Determine the (x, y) coordinate at the center of the cell enclosing the given text.  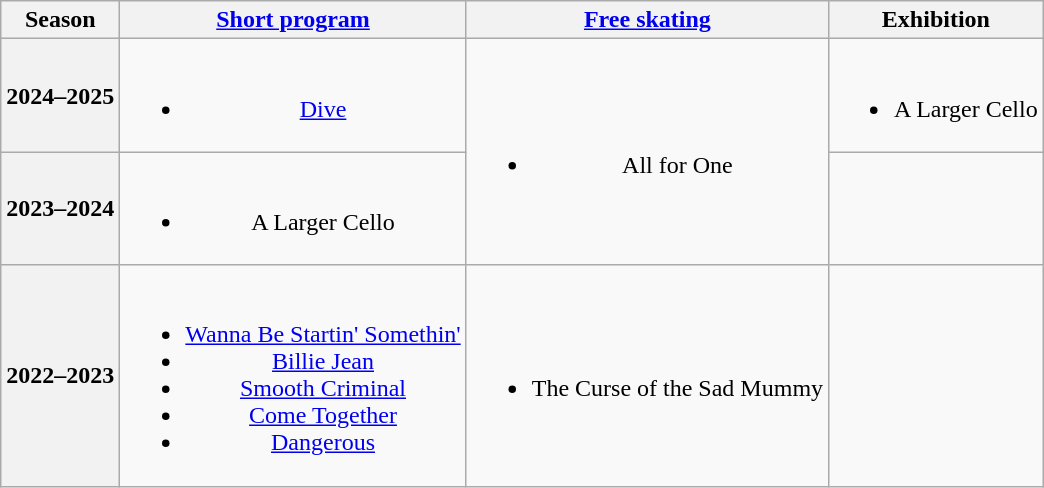
Season (60, 20)
Wanna Be Startin' Somethin'Billie JeanSmooth CriminalCome TogetherDangerous (293, 376)
2022–2023 (60, 376)
Short program (293, 20)
Free skating (647, 20)
All for One (647, 152)
Exhibition (936, 20)
2024–2025 (60, 96)
The Curse of the Sad Mummy (647, 376)
Dive (293, 96)
2023–2024 (60, 208)
